Locate the cell with the specified text and output its (X, Y) center coordinate. 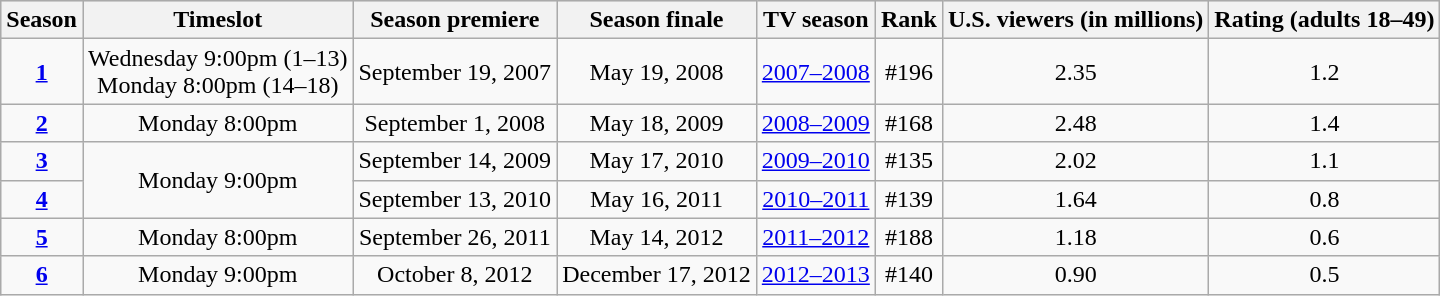
2.35 (1075, 72)
September 26, 2011 (455, 237)
October 8, 2012 (455, 275)
0.8 (1324, 199)
#168 (908, 123)
Rank (908, 20)
1.4 (1324, 123)
1.64 (1075, 199)
#140 (908, 275)
2010–2011 (816, 199)
2008–2009 (816, 123)
Timeslot (217, 20)
4 (42, 199)
2 (42, 123)
#139 (908, 199)
Season finale (657, 20)
May 19, 2008 (657, 72)
Wednesday 9:00pm (1–13)Monday 8:00pm (14–18) (217, 72)
0.5 (1324, 275)
September 13, 2010 (455, 199)
6 (42, 275)
2009–2010 (816, 161)
1.18 (1075, 237)
2012–2013 (816, 275)
2011–2012 (816, 237)
5 (42, 237)
U.S. viewers (in millions) (1075, 20)
0.90 (1075, 275)
May 14, 2012 (657, 237)
2007–2008 (816, 72)
2.02 (1075, 161)
0.6 (1324, 237)
May 18, 2009 (657, 123)
May 17, 2010 (657, 161)
December 17, 2012 (657, 275)
September 19, 2007 (455, 72)
#135 (908, 161)
1.1 (1324, 161)
September 14, 2009 (455, 161)
#196 (908, 72)
1 (42, 72)
1.2 (1324, 72)
Season premiere (455, 20)
Rating (adults 18–49) (1324, 20)
TV season (816, 20)
#188 (908, 237)
3 (42, 161)
May 16, 2011 (657, 199)
Season (42, 20)
2.48 (1075, 123)
September 1, 2008 (455, 123)
